Determine the (X, Y) coordinate at the center of the cell enclosing the given text.  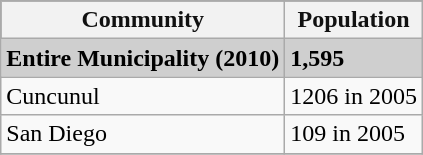
Entire Municipality (2010) (143, 58)
1206 in 2005 (354, 96)
1,595 (354, 58)
109 in 2005 (354, 134)
Cuncunul (143, 96)
Population (354, 20)
Community (143, 20)
San Diego (143, 134)
